Search for the cell housing the specified text and yield its [X, Y] center coordinate. 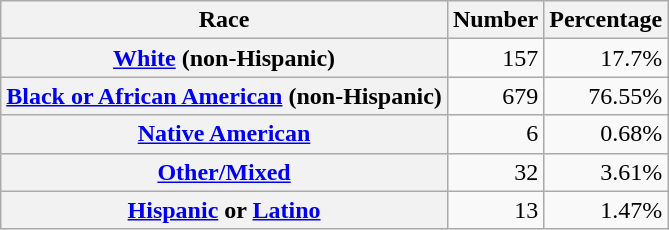
679 [495, 96]
76.55% [606, 96]
13 [495, 210]
Race [224, 20]
Hispanic or Latino [224, 210]
6 [495, 134]
157 [495, 58]
0.68% [606, 134]
Black or African American (non-Hispanic) [224, 96]
White (non-Hispanic) [224, 58]
Native American [224, 134]
Number [495, 20]
1.47% [606, 210]
Other/Mixed [224, 172]
3.61% [606, 172]
17.7% [606, 58]
32 [495, 172]
Percentage [606, 20]
